From the cell containing the given text, extract its center point as [X, Y] coordinate. 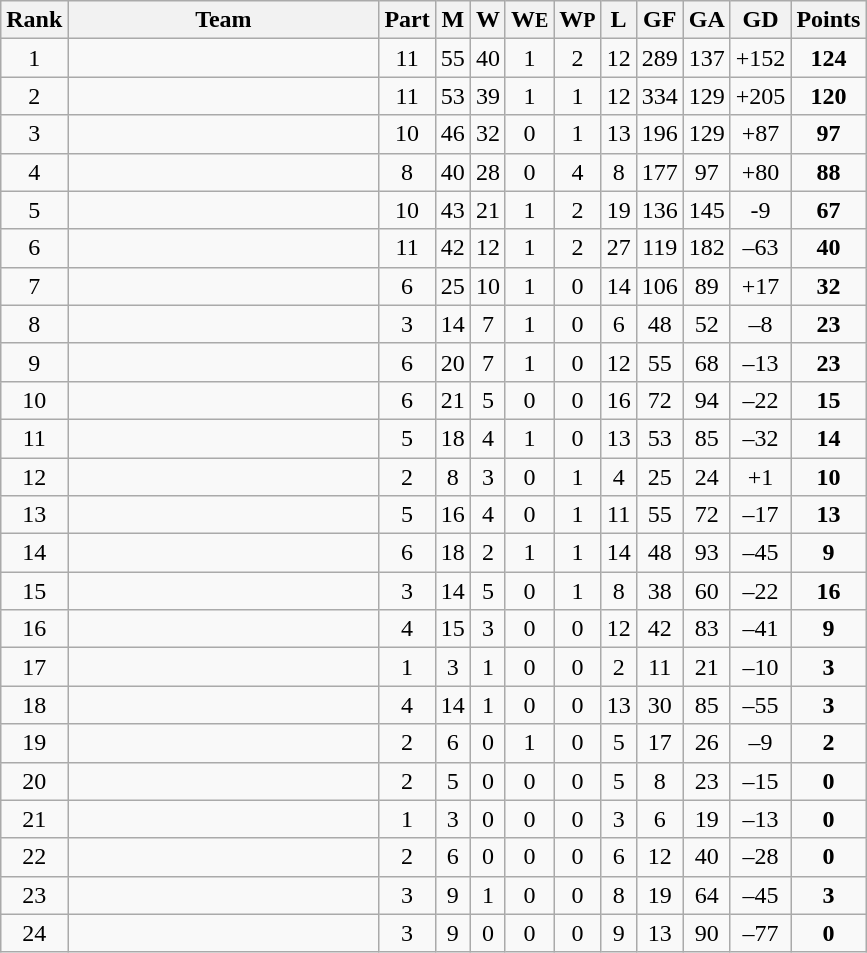
–32 [760, 438]
–10 [760, 667]
39 [488, 96]
27 [618, 248]
–8 [760, 324]
64 [706, 895]
124 [828, 58]
GA [706, 20]
Part [407, 20]
+80 [760, 172]
177 [660, 172]
W [488, 20]
38 [660, 591]
–41 [760, 629]
–55 [760, 705]
334 [660, 96]
+17 [760, 286]
28 [488, 172]
289 [660, 58]
WE [529, 20]
26 [706, 743]
Team [224, 20]
GD [760, 20]
–28 [760, 857]
106 [660, 286]
137 [706, 58]
–17 [760, 515]
M [452, 20]
22 [34, 857]
+1 [760, 477]
–15 [760, 781]
30 [660, 705]
83 [706, 629]
–77 [760, 933]
–63 [760, 248]
67 [828, 210]
+152 [760, 58]
Points [828, 20]
46 [452, 134]
WP [578, 20]
145 [706, 210]
90 [706, 933]
93 [706, 553]
GF [660, 20]
+205 [760, 96]
88 [828, 172]
–9 [760, 743]
Rank [34, 20]
94 [706, 400]
43 [452, 210]
+87 [760, 134]
52 [706, 324]
-9 [760, 210]
L [618, 20]
119 [660, 248]
60 [706, 591]
120 [828, 96]
136 [660, 210]
196 [660, 134]
89 [706, 286]
68 [706, 362]
182 [706, 248]
